For the text-containing cell, return its midpoint in [X, Y] coordinate format. 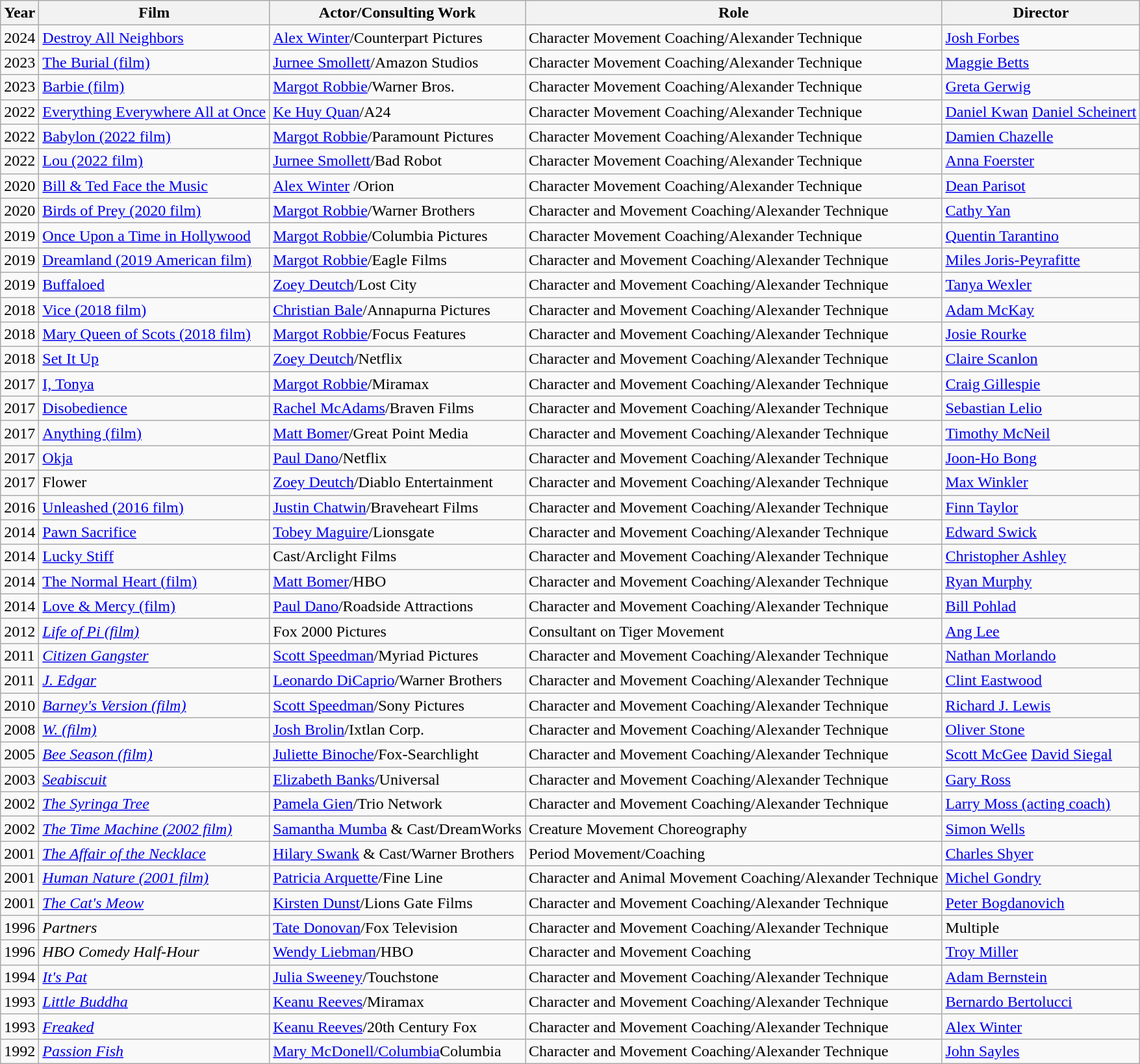
Babylon (2022 film) [155, 136]
2010 [19, 705]
Barbie (film) [155, 87]
Margot Robbie/Warner Bros. [398, 87]
Patricia Arquette/Fine Line [398, 878]
Character and Movement Coaching [733, 952]
Adam Bernstein [1041, 977]
The Burial (film) [155, 62]
Paul Dano/Roadside Attractions [398, 606]
Charles Shyer [1041, 854]
Once Upon a Time in Hollywood [155, 235]
Jurnee Smollett/Amazon Studios [398, 62]
Actor/Consulting Work [398, 13]
Timothy McNeil [1041, 433]
Ang Lee [1041, 631]
Edward Swick [1041, 532]
Jurnee Smollett/Bad Robot [398, 161]
Scott Speedman/Sony Pictures [398, 705]
John Sayles [1041, 1051]
Barney's Version (film) [155, 705]
Christian Bale/Annapurna Pictures [398, 310]
2008 [19, 730]
Anything (film) [155, 433]
Year [19, 13]
Bill & Ted Face the Music [155, 186]
W. (film) [155, 730]
Everything Everywhere All at Once [155, 112]
Margot Robbie/Columbia Pictures [398, 235]
Peter Bogdanovich [1041, 903]
Margot Robbie/Eagle Films [398, 260]
Justin Chatwin/Braveheart Films [398, 507]
Tobey Maguire/Lionsgate [398, 532]
Josie Rourke [1041, 335]
Citizen Gangster [155, 655]
HBO Comedy Half-Hour [155, 952]
Sebastian Lelio [1041, 409]
Human Nature (2001 film) [155, 878]
Bill Pohlad [1041, 606]
Adam McKay [1041, 310]
Love & Mercy (film) [155, 606]
Margot Robbie/Warner Brothers [398, 210]
Quentin Tarantino [1041, 235]
Matt Bomer/HBO [398, 581]
Mary Queen of Scots (2018 film) [155, 335]
Elizabeth Banks/Universal [398, 779]
Destroy All Neighbors [155, 38]
Pamela Gien/Trio Network [398, 804]
The Time Machine (2002 film) [155, 829]
Samantha Mumba & Cast/DreamWorks [398, 829]
Passion Fish [155, 1051]
J. Edgar [155, 680]
Claire Scanlon [1041, 359]
Richard J. Lewis [1041, 705]
Ryan Murphy [1041, 581]
Josh Brolin/Ixtlan Corp. [398, 730]
Bee Season (film) [155, 755]
Role [733, 13]
Scott McGee David Siegal [1041, 755]
Creature Movement Choreography [733, 829]
Lucky Stiff [155, 557]
Bernardo Bertolucci [1041, 1002]
Paul Dano/Netflix [398, 458]
Michel Gondry [1041, 878]
Keanu Reeves/Miramax [398, 1002]
I, Tonya [155, 384]
Leonardo DiCaprio/Warner Brothers [398, 680]
1992 [19, 1051]
Buffaloed [155, 285]
Scott Speedman/Myriad Pictures [398, 655]
Ke Huy Quan/A24 [398, 112]
Daniel Kwan Daniel Scheinert [1041, 112]
Nathan Morlando [1041, 655]
Seabiscuit [155, 779]
Juliette Binoche/Fox-Searchlight [398, 755]
Craig Gillespie [1041, 384]
Damien Chazelle [1041, 136]
2012 [19, 631]
Kirsten Dunst/Lions Gate Films [398, 903]
Anna Foerster [1041, 161]
Tate Donovan/Fox Television [398, 928]
Period Movement/Coaching [733, 854]
Dreamland (2019 American film) [155, 260]
Zoey Deutch/Netflix [398, 359]
Birds of Prey (2020 film) [155, 210]
Okja [155, 458]
Rachel McAdams/Braven Films [398, 409]
Cathy Yan [1041, 210]
The Normal Heart (film) [155, 581]
Pawn Sacrifice [155, 532]
Zoey Deutch/Diablo Entertainment [398, 483]
Director [1041, 13]
Flower [155, 483]
Simon Wells [1041, 829]
2016 [19, 507]
Joon-Ho Bong [1041, 458]
Fox 2000 Pictures [398, 631]
Greta Gerwig [1041, 87]
Disobedience [155, 409]
The Cat's Meow [155, 903]
The Syringa Tree [155, 804]
Max Winkler [1041, 483]
Multiple [1041, 928]
Unleashed (2016 film) [155, 507]
Margot Robbie/Paramount Pictures [398, 136]
Lou (2022 film) [155, 161]
Matt Bomer/Great Point Media [398, 433]
Freaked [155, 1026]
Julia Sweeney/Touchstone [398, 977]
Tanya Wexler [1041, 285]
Troy Miller [1041, 952]
Oliver Stone [1041, 730]
Hilary Swank & Cast/Warner Brothers [398, 854]
Alex Winter /Orion [398, 186]
Film [155, 13]
Margot Robbie/Focus Features [398, 335]
1994 [19, 977]
2003 [19, 779]
Character and Animal Movement Coaching/Alexander Technique [733, 878]
Larry Moss (acting coach) [1041, 804]
Partners [155, 928]
2024 [19, 38]
Clint Eastwood [1041, 680]
It's Pat [155, 977]
Vice (2018 film) [155, 310]
Zoey Deutch/Lost City [398, 285]
Miles Joris-Peyrafitte [1041, 260]
Dean Parisot [1041, 186]
Keanu Reeves/20th Century Fox [398, 1026]
Josh Forbes [1041, 38]
Margot Robbie/Miramax [398, 384]
Mary McDonell/ColumbiaColumbia [398, 1051]
Gary Ross [1041, 779]
Alex Winter [1041, 1026]
Christopher Ashley [1041, 557]
Little Buddha [155, 1002]
2005 [19, 755]
Set It Up [155, 359]
The Affair of the Necklace [155, 854]
Finn Taylor [1041, 507]
Maggie Betts [1041, 62]
Cast/Arclight Films [398, 557]
Wendy Liebman/HBO [398, 952]
Consultant on Tiger Movement [733, 631]
Life of Pi (film) [155, 631]
Alex Winter/Counterpart Pictures [398, 38]
